Return (X, Y) of the center of cell containing provided text 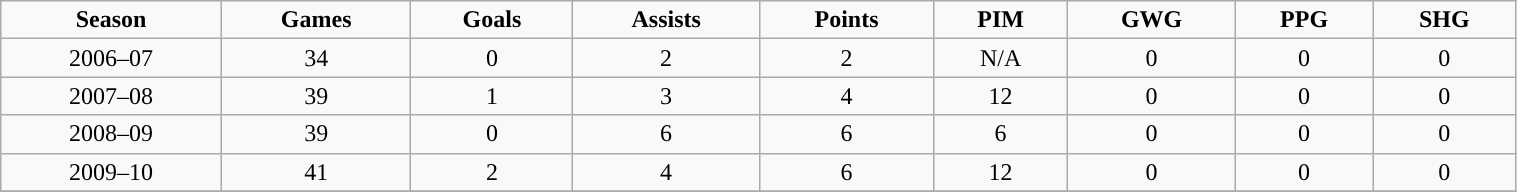
Season (112, 20)
SHG (1444, 20)
Assists (666, 20)
PPG (1304, 20)
1 (492, 96)
GWG (1152, 20)
2008–09 (112, 134)
Goals (492, 20)
Points (846, 20)
34 (316, 58)
3 (666, 96)
N/A (1001, 58)
Games (316, 20)
2007–08 (112, 96)
2009–10 (112, 172)
2006–07 (112, 58)
PIM (1001, 20)
41 (316, 172)
